From the cell containing the given text, extract its center point as (x, y) coordinate. 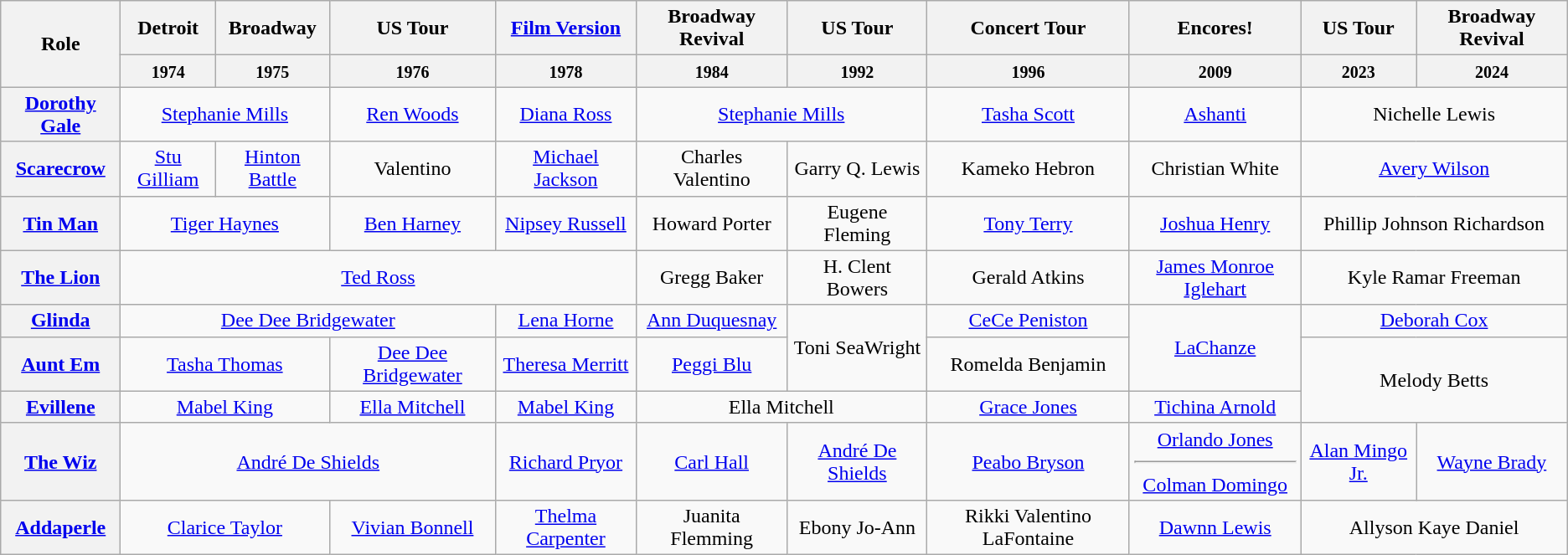
Kyle Ramar Freeman (1434, 278)
Hinton Battle (273, 169)
Aunt Em (60, 363)
Eugene Fleming (857, 223)
Clarice Taylor (224, 527)
Dorothy Gale (60, 114)
Avery Wilson (1434, 169)
Detroit (168, 28)
2009 (1215, 71)
Vivian Bonnell (412, 527)
Peggi Blu (712, 363)
Phillip Johnson Richardson (1434, 223)
Grace Jones (1028, 407)
Film Version (566, 28)
Ren Woods (412, 114)
Michael Jackson (566, 169)
Concert Tour (1028, 28)
Wayne Brady (1493, 461)
Orlando JonesColman Domingo (1215, 461)
1992 (857, 71)
Carl Hall (712, 461)
Tichina Arnold (1215, 407)
2023 (1359, 71)
Richard Pryor (566, 461)
Gerald Atkins (1028, 278)
Rikki Valentino LaFontaine (1028, 527)
Nipsey Russell (566, 223)
Toni SeaWright (857, 348)
Charles Valentino (712, 169)
Deborah Cox (1434, 321)
1976 (412, 71)
H. Clent Bowers (857, 278)
1996 (1028, 71)
Evillene (60, 407)
Joshua Henry (1215, 223)
James Monroe Iglehart (1215, 278)
Melody Betts (1434, 380)
Juanita Flemming (712, 527)
The Lion (60, 278)
Ebony Jo-Ann (857, 527)
Theresa Merritt (566, 363)
Howard Porter (712, 223)
Tasha Scott (1028, 114)
Tiger Haynes (224, 223)
Stu Gilliam (168, 169)
Encores! (1215, 28)
1975 (273, 71)
Role (60, 44)
Lena Horne (566, 321)
CeCe Peniston (1028, 321)
Valentino (412, 169)
Broadway (273, 28)
1984 (712, 71)
Kameko Hebron (1028, 169)
1974 (168, 71)
Tin Man (60, 223)
Allyson Kaye Daniel (1434, 527)
2024 (1493, 71)
Scarecrow (60, 169)
The Wiz (60, 461)
Glinda (60, 321)
Tony Terry (1028, 223)
Thelma Carpenter (566, 527)
Addaperle (60, 527)
Gregg Baker (712, 278)
Romelda Benjamin (1028, 363)
Ashanti (1215, 114)
Nichelle Lewis (1434, 114)
LaChanze (1215, 348)
Dawnn Lewis (1215, 527)
1978 (566, 71)
Alan Mingo Jr. (1359, 461)
Tasha Thomas (224, 363)
Christian White (1215, 169)
Ben Harney (412, 223)
Ann Duquesnay (712, 321)
Garry Q. Lewis (857, 169)
Peabo Bryson (1028, 461)
Ted Ross (379, 278)
Diana Ross (566, 114)
